Return the [X, Y] coordinate for the center point of the cell that contains the specified text.  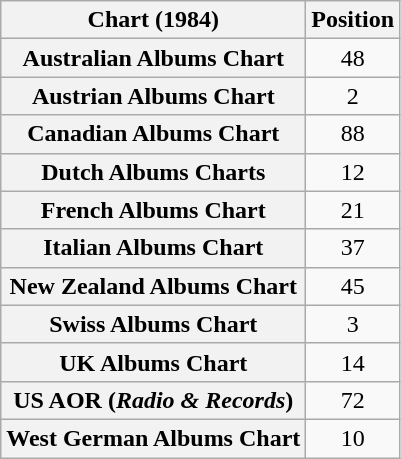
French Albums Chart [154, 210]
Dutch Albums Charts [154, 172]
10 [353, 438]
72 [353, 400]
21 [353, 210]
US AOR (Radio & Records) [154, 400]
Position [353, 20]
2 [353, 96]
Canadian Albums Chart [154, 134]
New Zealand Albums Chart [154, 286]
Austrian Albums Chart [154, 96]
UK Albums Chart [154, 362]
37 [353, 248]
Chart (1984) [154, 20]
3 [353, 324]
48 [353, 58]
West German Albums Chart [154, 438]
12 [353, 172]
Swiss Albums Chart [154, 324]
Italian Albums Chart [154, 248]
Australian Albums Chart [154, 58]
14 [353, 362]
88 [353, 134]
45 [353, 286]
